Determine the (X, Y) coordinate at the center of the cell enclosing the given text.  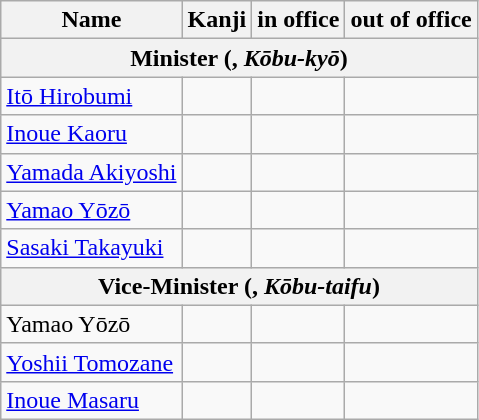
Sasaki Takayuki (92, 248)
Inoue Masaru (92, 400)
out of office (411, 20)
Name (92, 20)
Kanji (217, 20)
Itō Hirobumi (92, 96)
Minister (, Kōbu-kyō) (239, 58)
Vice-Minister (, Kōbu-taifu) (239, 286)
Yoshii Tomozane (92, 362)
in office (298, 20)
Yamada Akiyoshi (92, 172)
Inoue Kaoru (92, 134)
